Provide the [X, Y] coordinate of the cell's center where the given text is located.  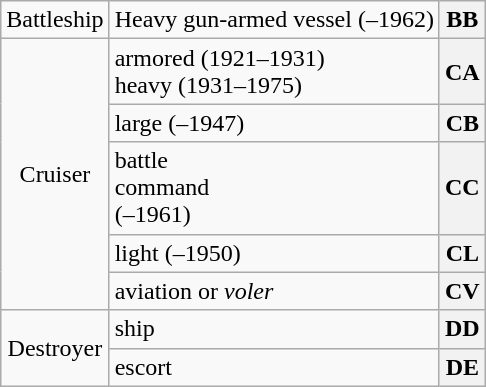
DE [462, 367]
CA [462, 72]
aviation or voler [274, 291]
Cruiser [55, 174]
ship [274, 329]
CL [462, 253]
light (–1950) [274, 253]
large (–1947) [274, 123]
CV [462, 291]
armored (1921–1931)heavy (1931–1975) [274, 72]
BB [462, 20]
DD [462, 329]
CC [462, 188]
CB [462, 123]
Destroyer [55, 348]
battlecommand(–1961) [274, 188]
Battleship [55, 20]
escort [274, 367]
Heavy gun-armed vessel (–1962) [274, 20]
